Search for the cell housing the specified text and yield its [X, Y] center coordinate. 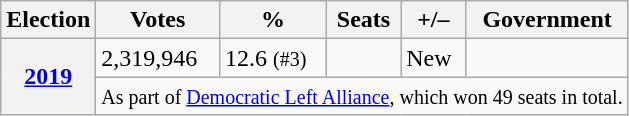
12.6 (#3) [274, 58]
% [274, 20]
2,319,946 [158, 58]
2019 [48, 77]
Seats [363, 20]
As part of Democratic Left Alliance, which won 49 seats in total. [362, 96]
Government [547, 20]
Votes [158, 20]
New [434, 58]
Election [48, 20]
+/– [434, 20]
